Return the [x, y] coordinate for the center point of the cell that contains the specified text.  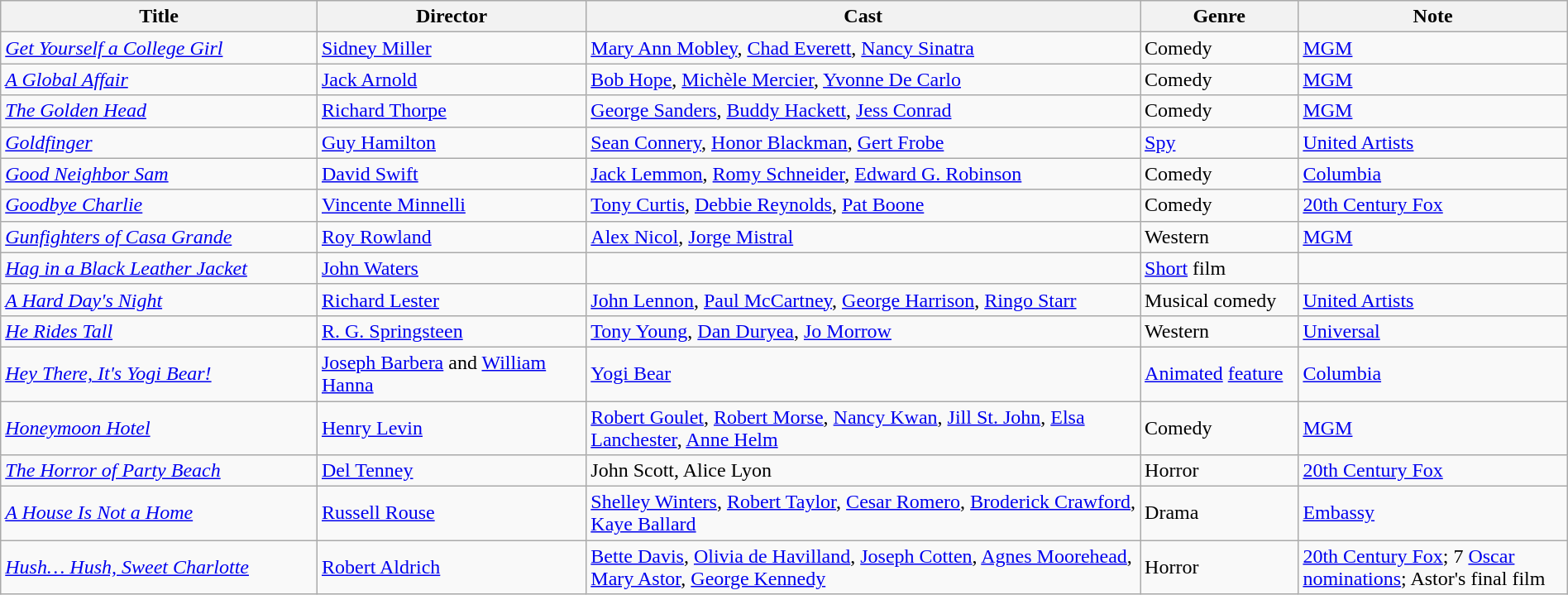
A Global Affair [159, 79]
Good Neighbor Sam [159, 174]
Director [452, 17]
Tony Curtis, Debbie Reynolds, Pat Boone [863, 205]
He Rides Tall [159, 331]
Henry Levin [452, 427]
The Horror of Party Beach [159, 471]
Goodbye Charlie [159, 205]
Short film [1219, 268]
Vincente Minnelli [452, 205]
John Lennon, Paul McCartney, George Harrison, Ringo Starr [863, 300]
20th Century Fox; 7 Oscar nominations; Astor's final film [1432, 568]
Drama [1219, 513]
Bette Davis, Olivia de Havilland, Joseph Cotten, Agnes Moorehead, Mary Astor, George Kennedy [863, 568]
Mary Ann Mobley, Chad Everett, Nancy Sinatra [863, 48]
Musical comedy [1219, 300]
Russell Rouse [452, 513]
R. G. Springsteen [452, 331]
Cast [863, 17]
Richard Thorpe [452, 111]
The Golden Head [159, 111]
John Waters [452, 268]
Guy Hamilton [452, 142]
John Scott, Alice Lyon [863, 471]
Yogi Bear [863, 374]
Jack Arnold [452, 79]
Jack Lemmon, Romy Schneider, Edward G. Robinson [863, 174]
Robert Aldrich [452, 568]
Hey There, It's Yogi Bear! [159, 374]
David Swift [452, 174]
Note [1432, 17]
Richard Lester [452, 300]
Get Yourself a College Girl [159, 48]
Gunfighters of Casa Grande [159, 237]
Animated feature [1219, 374]
Genre [1219, 17]
Robert Goulet, Robert Morse, Nancy Kwan, Jill St. John, Elsa Lanchester, Anne Helm [863, 427]
Hag in a Black Leather Jacket [159, 268]
Sidney Miller [452, 48]
Bob Hope, Michèle Mercier, Yvonne De Carlo [863, 79]
Title [159, 17]
Hush… Hush, Sweet Charlotte [159, 568]
Roy Rowland [452, 237]
A House Is Not a Home [159, 513]
Universal [1432, 331]
A Hard Day's Night [159, 300]
Joseph Barbera and William Hanna [452, 374]
Embassy [1432, 513]
Shelley Winters, Robert Taylor, Cesar Romero, Broderick Crawford, Kaye Ballard [863, 513]
Tony Young, Dan Duryea, Jo Morrow [863, 331]
Honeymoon Hotel [159, 427]
Goldfinger [159, 142]
Alex Nicol, Jorge Mistral [863, 237]
Spy [1219, 142]
Sean Connery, Honor Blackman, Gert Frobe [863, 142]
George Sanders, Buddy Hackett, Jess Conrad [863, 111]
Del Tenney [452, 471]
